Return the [x, y] coordinate for the center point of the cell that contains the specified text.  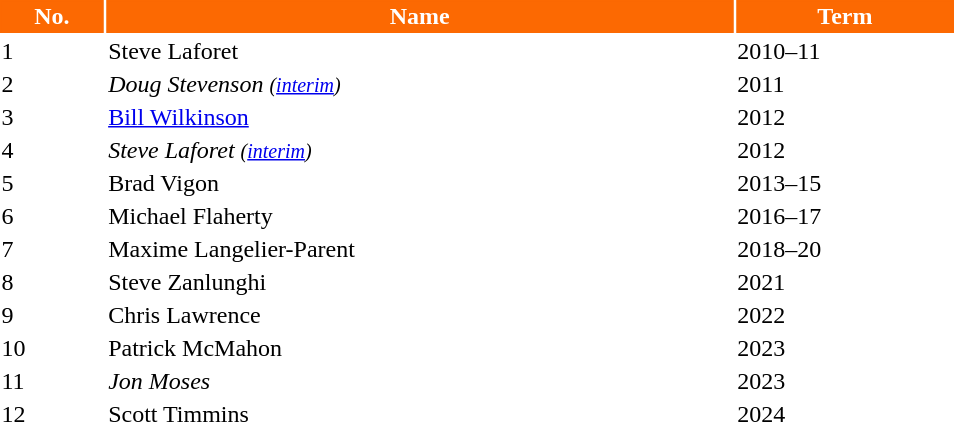
Steve Laforet [420, 51]
3 [52, 117]
5 [52, 183]
2010–11 [845, 51]
Maxime Langelier-Parent [420, 249]
7 [52, 249]
2021 [845, 282]
Name [420, 16]
6 [52, 216]
10 [52, 348]
9 [52, 315]
4 [52, 150]
Steve Zanlunghi [420, 282]
Term [845, 16]
11 [52, 381]
Steve Laforet (interim) [420, 150]
Brad Vigon [420, 183]
2018–20 [845, 249]
2011 [845, 84]
Michael Flaherty [420, 216]
2016–17 [845, 216]
1 [52, 51]
No. [52, 16]
Jon Moses [420, 381]
Chris Lawrence [420, 315]
8 [52, 282]
2013–15 [845, 183]
Bill Wilkinson [420, 117]
2022 [845, 315]
Doug Stevenson (interim) [420, 84]
Patrick McMahon [420, 348]
2 [52, 84]
